Search for the cell housing the specified text and yield its [x, y] center coordinate. 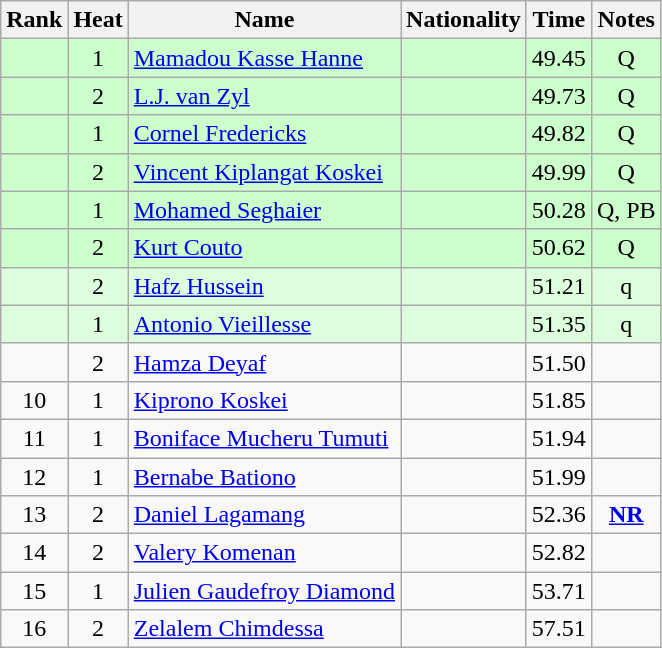
51.35 [558, 324]
Daniel Lagamang [264, 515]
16 [34, 629]
Bernabe Bationo [264, 477]
Q, PB [626, 210]
Notes [626, 20]
52.82 [558, 553]
49.45 [558, 58]
Hafz Hussein [264, 286]
Mamadou Kasse Hanne [264, 58]
Boniface Mucheru Tumuti [264, 438]
NR [626, 515]
Heat [98, 20]
Antonio Vieillesse [264, 324]
Mohamed Seghaier [264, 210]
10 [34, 400]
49.99 [558, 172]
50.62 [558, 248]
L.J. van Zyl [264, 96]
57.51 [558, 629]
51.94 [558, 438]
Nationality [464, 20]
Vincent Kiplangat Koskei [264, 172]
Julien Gaudefroy Diamond [264, 591]
Kiprono Koskei [264, 400]
15 [34, 591]
50.28 [558, 210]
51.21 [558, 286]
53.71 [558, 591]
49.82 [558, 134]
Kurt Couto [264, 248]
Name [264, 20]
12 [34, 477]
Zelalem Chimdessa [264, 629]
Hamza Deyaf [264, 362]
51.50 [558, 362]
51.85 [558, 400]
13 [34, 515]
14 [34, 553]
51.99 [558, 477]
52.36 [558, 515]
49.73 [558, 96]
11 [34, 438]
Valery Komenan [264, 553]
Rank [34, 20]
Cornel Fredericks [264, 134]
Time [558, 20]
